Scan for the cell matching the given text and deliver its [x, y] coordinate at center. 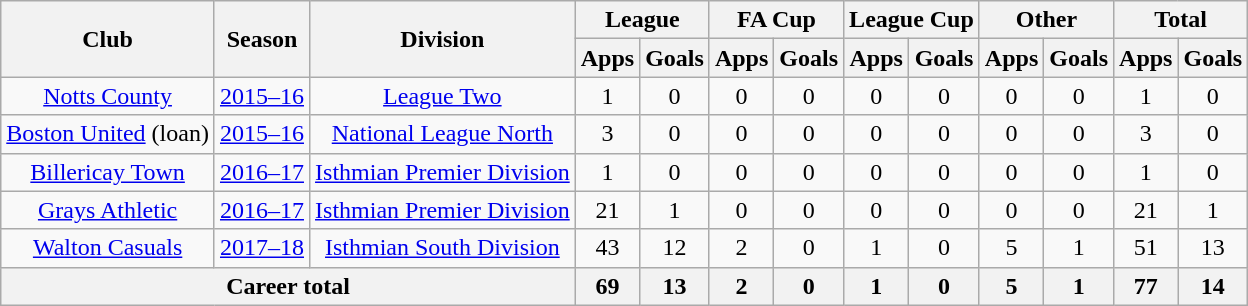
Notts County [108, 96]
League Two [443, 96]
Other [1046, 20]
Division [443, 39]
51 [1146, 248]
Isthmian South Division [443, 248]
43 [607, 248]
Season [262, 39]
Boston United (loan) [108, 134]
69 [607, 286]
2017–18 [262, 248]
Club [108, 39]
Billericay Town [108, 172]
League [642, 20]
Career total [288, 286]
Walton Casuals [108, 248]
77 [1146, 286]
League Cup [912, 20]
FA Cup [776, 20]
Total [1181, 20]
12 [675, 248]
National League North [443, 134]
14 [1213, 286]
Grays Athletic [108, 210]
